Return (X, Y) of the center of cell containing provided text 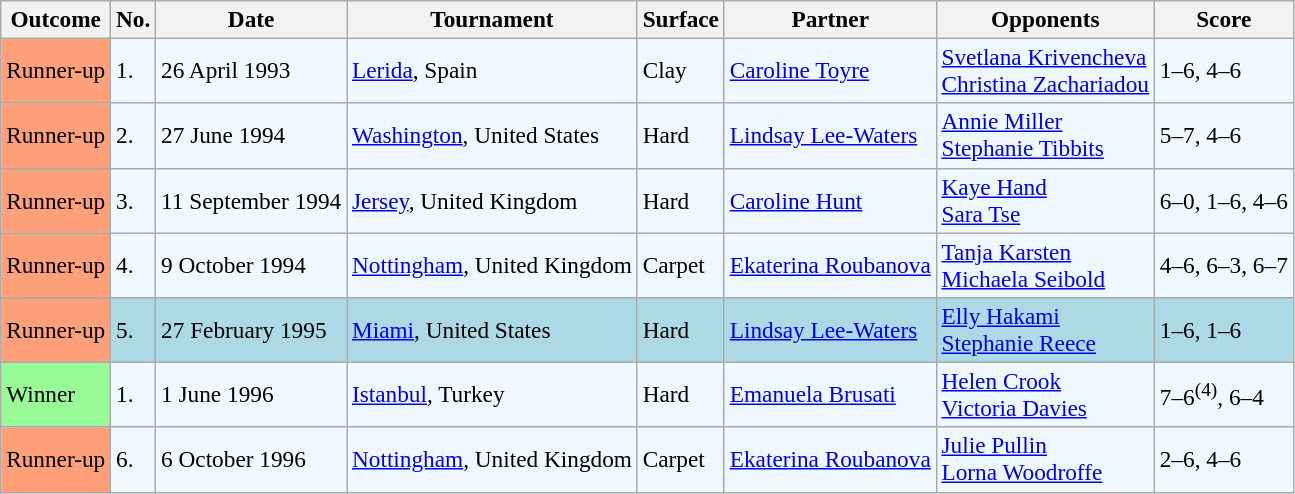
Washington, United States (492, 136)
Winner (56, 394)
Date (252, 19)
Elly Hakami Stephanie Reece (1045, 330)
Tournament (492, 19)
3. (134, 200)
1–6, 4–6 (1224, 70)
5–7, 4–6 (1224, 136)
26 April 1993 (252, 70)
Outcome (56, 19)
Annie Miller Stephanie Tibbits (1045, 136)
2. (134, 136)
Istanbul, Turkey (492, 394)
Emanuela Brusati (830, 394)
11 September 1994 (252, 200)
5. (134, 330)
4–6, 6–3, 6–7 (1224, 264)
1–6, 1–6 (1224, 330)
Opponents (1045, 19)
9 October 1994 (252, 264)
No. (134, 19)
Lerida, Spain (492, 70)
Helen Crook Victoria Davies (1045, 394)
6 October 1996 (252, 460)
6. (134, 460)
Surface (680, 19)
6–0, 1–6, 4–6 (1224, 200)
2–6, 4–6 (1224, 460)
7–6(4), 6–4 (1224, 394)
Caroline Hunt (830, 200)
4. (134, 264)
Kaye Hand Sara Tse (1045, 200)
Clay (680, 70)
27 June 1994 (252, 136)
Miami, United States (492, 330)
1 June 1996 (252, 394)
Score (1224, 19)
27 February 1995 (252, 330)
Partner (830, 19)
Svetlana Krivencheva Christina Zachariadou (1045, 70)
Tanja Karsten Michaela Seibold (1045, 264)
Caroline Toyre (830, 70)
Jersey, United Kingdom (492, 200)
Julie Pullin Lorna Woodroffe (1045, 460)
